From the cell containing the given text, extract its center point as [X, Y] coordinate. 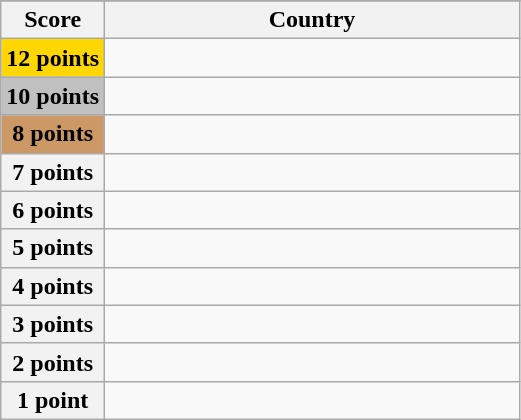
12 points [53, 58]
Country [312, 20]
8 points [53, 134]
7 points [53, 172]
4 points [53, 286]
2 points [53, 362]
5 points [53, 248]
10 points [53, 96]
3 points [53, 324]
6 points [53, 210]
1 point [53, 400]
Score [53, 20]
